Determine the [X, Y] coordinate at the center of the cell enclosing the given text.  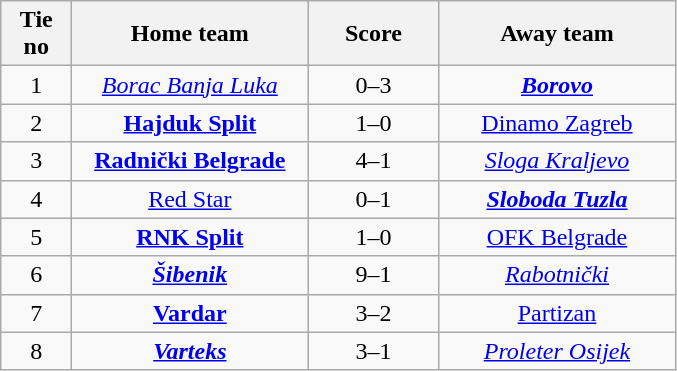
0–3 [374, 85]
Sloboda Tuzla [557, 199]
7 [36, 313]
3–2 [374, 313]
3–1 [374, 351]
Home team [190, 34]
Dinamo Zagreb [557, 123]
Rabotnički [557, 275]
Šibenik [190, 275]
Red Star [190, 199]
Partizan [557, 313]
Vardar [190, 313]
Score [374, 34]
Proleter Osijek [557, 351]
Hajduk Split [190, 123]
Tie no [36, 34]
0–1 [374, 199]
9–1 [374, 275]
Borovo [557, 85]
Away team [557, 34]
RNK Split [190, 237]
8 [36, 351]
Borac Banja Luka [190, 85]
Sloga Kraljevo [557, 161]
2 [36, 123]
4 [36, 199]
6 [36, 275]
5 [36, 237]
Varteks [190, 351]
OFK Belgrade [557, 237]
3 [36, 161]
1 [36, 85]
Radnički Belgrade [190, 161]
4–1 [374, 161]
